Pinpoint the cell where the given text exists, returning its [X, Y] midpoint coordinate. 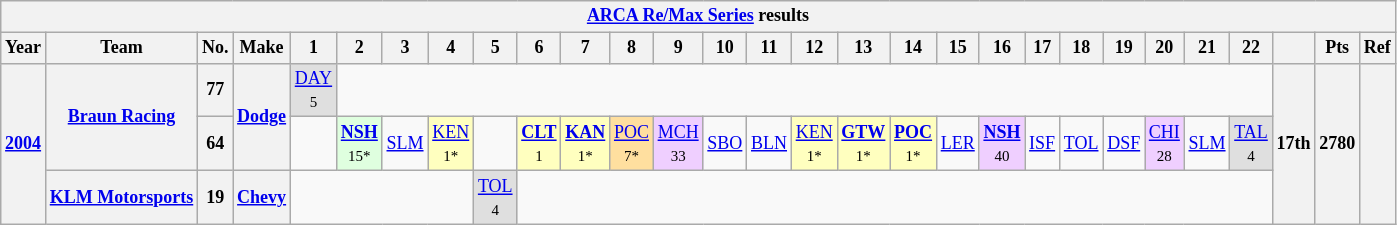
KAN1* [586, 144]
CLT1 [539, 144]
77 [216, 90]
10 [725, 48]
3 [405, 48]
TAL4 [1251, 144]
NSH40 [1002, 144]
KLM Motorsports [121, 197]
64 [216, 144]
Dodge [262, 116]
Chevy [262, 197]
4 [451, 48]
Make [262, 48]
TOL [1080, 144]
BLN [770, 144]
TOL4 [496, 197]
LER [958, 144]
21 [1207, 48]
17 [1042, 48]
17th [1294, 144]
DSF [1124, 144]
7 [586, 48]
16 [1002, 48]
12 [814, 48]
6 [539, 48]
22 [1251, 48]
ARCA Re/Max Series results [698, 16]
11 [770, 48]
8 [632, 48]
SBO [725, 144]
Team [121, 48]
2004 [24, 144]
NSH15* [359, 144]
Pts [1338, 48]
POC7* [632, 144]
ISF [1042, 144]
9 [678, 48]
MCH33 [678, 144]
POC1* [914, 144]
Year [24, 48]
13 [864, 48]
20 [1164, 48]
Ref [1377, 48]
14 [914, 48]
1 [313, 48]
GTW1* [864, 144]
15 [958, 48]
18 [1080, 48]
No. [216, 48]
Braun Racing [121, 116]
CHI28 [1164, 144]
5 [496, 48]
2780 [1338, 144]
2 [359, 48]
DAY5 [313, 90]
